For the text-containing cell, return its midpoint in [X, Y] coordinate format. 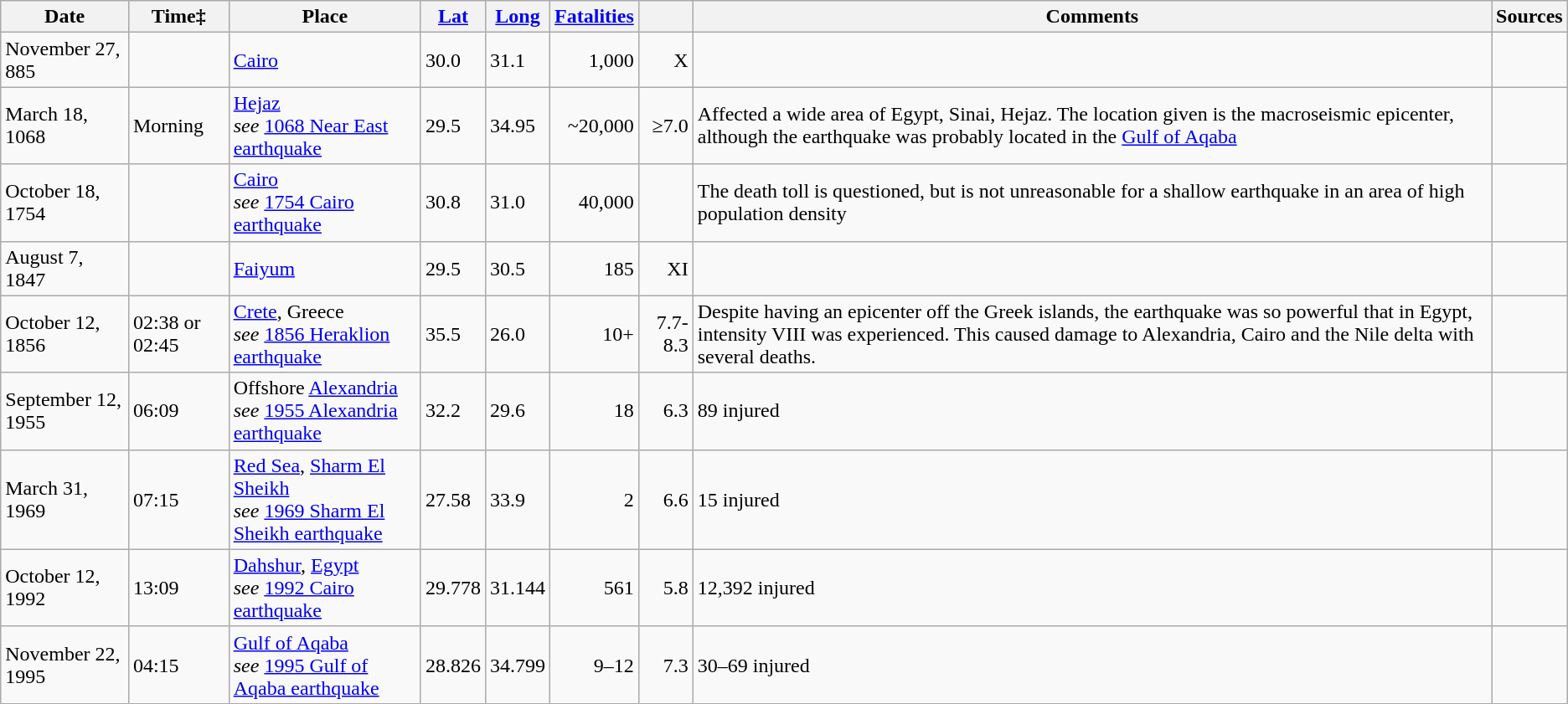
07:15 [178, 499]
Comments [1092, 17]
7.7-8.3 [665, 334]
Lat [452, 17]
Time‡ [178, 17]
30.0 [452, 60]
33.9 [518, 499]
02:38 or 02:45 [178, 334]
≥7.0 [665, 126]
185 [595, 268]
Hejazsee 1068 Near East earthquake [325, 126]
31.1 [518, 60]
The death toll is questioned, but is not unreasonable for a shallow earthquake in an area of high population density [1092, 203]
2 [595, 499]
1,000 [595, 60]
March 18, 1068 [65, 126]
Gulf of Aqabasee 1995 Gulf of Aqaba earthquake [325, 665]
Offshore Alexandriasee 1955 Alexandria earthquake [325, 411]
31.0 [518, 203]
Red Sea, Sharm El Sheikhsee 1969 Sharm El Sheikh earthquake [325, 499]
31.144 [518, 588]
30–69 injured [1092, 665]
Faiyum [325, 268]
26.0 [518, 334]
Place [325, 17]
30.5 [518, 268]
29.6 [518, 411]
XI [665, 268]
Date [65, 17]
15 injured [1092, 499]
Crete, Greecesee 1856 Heraklion earthquake [325, 334]
Long [518, 17]
18 [595, 411]
Cairosee 1754 Cairo earthquake [325, 203]
Fatalities [595, 17]
August 7, 1847 [65, 268]
7.3 [665, 665]
27.58 [452, 499]
13:09 [178, 588]
6.3 [665, 411]
40,000 [595, 203]
X [665, 60]
Dahshur, Egyptsee 1992 Cairo earthquake [325, 588]
30.8 [452, 203]
561 [595, 588]
9–12 [595, 665]
November 27, 885 [65, 60]
March 31, 1969 [65, 499]
10+ [595, 334]
Sources [1529, 17]
~20,000 [595, 126]
35.5 [452, 334]
34.799 [518, 665]
October 12, 1856 [65, 334]
28.826 [452, 665]
6.6 [665, 499]
12,392 injured [1092, 588]
September 12, 1955 [65, 411]
89 injured [1092, 411]
29.778 [452, 588]
November 22, 1995 [65, 665]
32.2 [452, 411]
Morning [178, 126]
Cairo [325, 60]
5.8 [665, 588]
34.95 [518, 126]
October 18, 1754 [65, 203]
October 12, 1992 [65, 588]
04:15 [178, 665]
06:09 [178, 411]
